Output the (X, Y) coordinate of the center of the cell containing the given text.  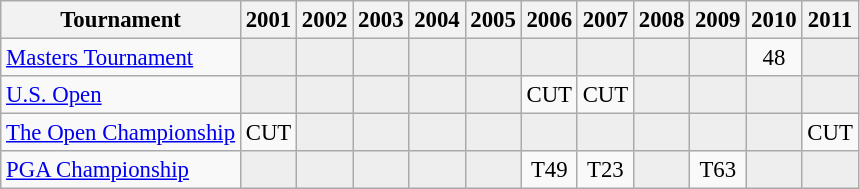
2003 (381, 20)
2004 (437, 20)
U.S. Open (121, 95)
PGA Championship (121, 170)
2002 (325, 20)
2007 (605, 20)
The Open Championship (121, 133)
2011 (830, 20)
2010 (774, 20)
Tournament (121, 20)
T63 (718, 170)
2005 (493, 20)
Masters Tournament (121, 58)
48 (774, 58)
T23 (605, 170)
2008 (661, 20)
2009 (718, 20)
2006 (549, 20)
T49 (549, 170)
2001 (268, 20)
